Output the (X, Y) coordinate of the center of the cell containing the given text.  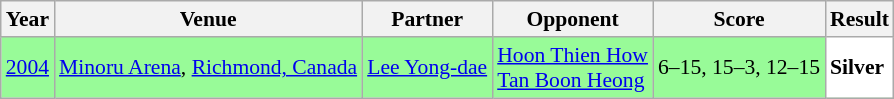
Year (28, 19)
Score (739, 19)
Hoon Thien How Tan Boon Heong (572, 68)
Result (860, 19)
2004 (28, 68)
Minoru Arena, Richmond, Canada (208, 68)
Silver (860, 68)
Opponent (572, 19)
6–15, 15–3, 12–15 (739, 68)
Partner (427, 19)
Venue (208, 19)
Lee Yong-dae (427, 68)
